From the cell containing the given text, extract its center point as [X, Y] coordinate. 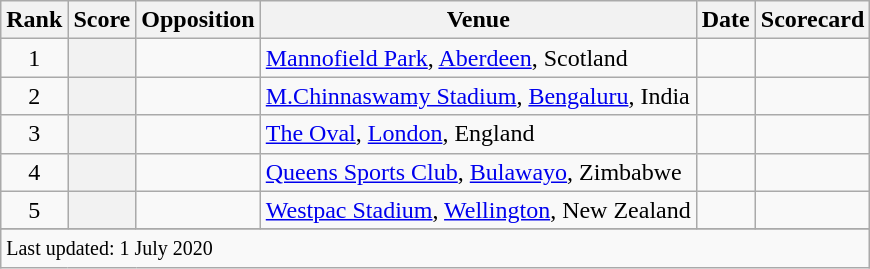
1 [34, 58]
2 [34, 96]
Scorecard [812, 20]
Opposition [198, 20]
M.Chinnaswamy Stadium, Bengaluru, India [478, 96]
5 [34, 210]
Venue [478, 20]
The Oval, London, England [478, 134]
Date [726, 20]
Mannofield Park, Aberdeen, Scotland [478, 58]
Score [102, 20]
3 [34, 134]
Rank [34, 20]
Westpac Stadium, Wellington, New Zealand [478, 210]
Queens Sports Club, Bulawayo, Zimbabwe [478, 172]
4 [34, 172]
Last updated: 1 July 2020 [436, 248]
